Determine the [x, y] coordinate at the center of the cell enclosing the given text.  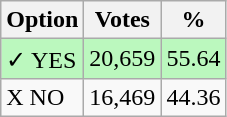
16,469 [122, 97]
55.64 [194, 59]
✓ YES [42, 59]
44.36 [194, 97]
% [194, 20]
X NO [42, 97]
20,659 [122, 59]
Option [42, 20]
Votes [122, 20]
